Provide the (X, Y) coordinate of the cell's center where the given text is located.  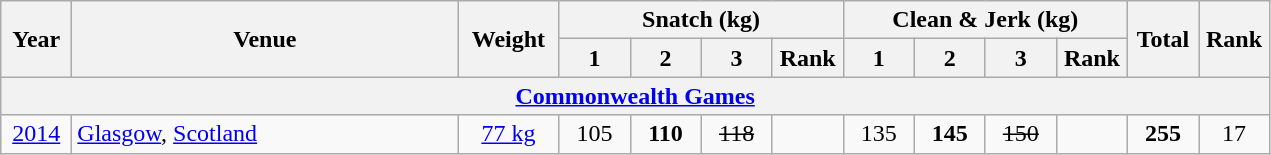
110 (666, 134)
150 (1020, 134)
Glasgow, Scotland (265, 134)
Commonwealth Games (636, 96)
2014 (36, 134)
77 kg (508, 134)
Snatch (kg) (701, 20)
145 (950, 134)
255 (1162, 134)
Year (36, 39)
Total (1162, 39)
17 (1234, 134)
135 (878, 134)
Clean & Jerk (kg) (985, 20)
Venue (265, 39)
118 (736, 134)
Weight (508, 39)
105 (594, 134)
